Provide the [X, Y] coordinate of the cell's center where the given text is located.  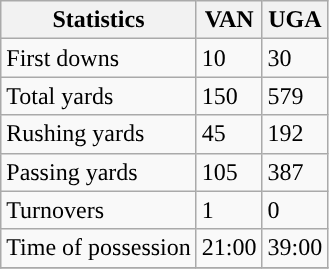
579 [295, 96]
30 [295, 58]
Statistics [99, 20]
105 [229, 172]
150 [229, 96]
Time of possession [99, 248]
0 [295, 210]
45 [229, 134]
21:00 [229, 248]
192 [295, 134]
10 [229, 58]
Passing yards [99, 172]
Total yards [99, 96]
387 [295, 172]
39:00 [295, 248]
First downs [99, 58]
UGA [295, 20]
1 [229, 210]
VAN [229, 20]
Turnovers [99, 210]
Rushing yards [99, 134]
